Detect which cell encompasses the target text, then output its (x, y) center coordinate. 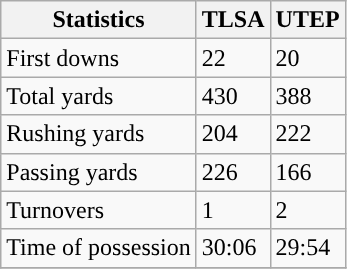
226 (233, 172)
20 (308, 58)
Statistics (99, 20)
TLSA (233, 20)
Total yards (99, 96)
Rushing yards (99, 134)
First downs (99, 58)
2 (308, 210)
204 (233, 134)
22 (233, 58)
Turnovers (99, 210)
388 (308, 96)
Time of possession (99, 248)
430 (233, 96)
UTEP (308, 20)
222 (308, 134)
1 (233, 210)
30:06 (233, 248)
Passing yards (99, 172)
166 (308, 172)
29:54 (308, 248)
